Provide the [x, y] coordinate of the cell's center where the given text is located.  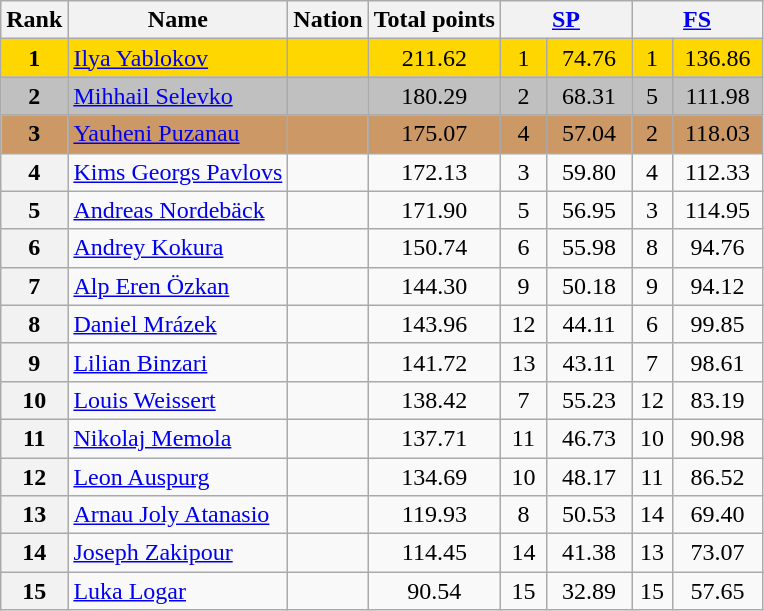
Total points [434, 20]
Ilya Yablokov [178, 58]
114.95 [717, 210]
94.12 [717, 286]
112.33 [717, 172]
143.96 [434, 324]
57.04 [588, 134]
46.73 [588, 438]
57.65 [717, 591]
118.03 [717, 134]
90.54 [434, 591]
Rank [34, 20]
Andreas Nordebäck [178, 210]
144.30 [434, 286]
SP [566, 20]
41.38 [588, 553]
Leon Auspurg [178, 477]
48.17 [588, 477]
141.72 [434, 362]
86.52 [717, 477]
Louis Weissert [178, 400]
Nation [328, 20]
Luka Logar [178, 591]
83.19 [717, 400]
56.95 [588, 210]
136.86 [717, 58]
32.89 [588, 591]
111.98 [717, 96]
73.07 [717, 553]
50.18 [588, 286]
Nikolaj Memola [178, 438]
Joseph Zakipour [178, 553]
FS [698, 20]
90.98 [717, 438]
171.90 [434, 210]
Andrey Kokura [178, 248]
98.61 [717, 362]
Alp Eren Özkan [178, 286]
Arnau Joly Atanasio [178, 515]
150.74 [434, 248]
114.45 [434, 553]
Lilian Binzari [178, 362]
68.31 [588, 96]
43.11 [588, 362]
Name [178, 20]
175.07 [434, 134]
Kims Georgs Pavlovs [178, 172]
119.93 [434, 515]
137.71 [434, 438]
99.85 [717, 324]
69.40 [717, 515]
Daniel Mrázek [178, 324]
138.42 [434, 400]
134.69 [434, 477]
211.62 [434, 58]
180.29 [434, 96]
Mihhail Selevko [178, 96]
172.13 [434, 172]
55.23 [588, 400]
44.11 [588, 324]
50.53 [588, 515]
74.76 [588, 58]
59.80 [588, 172]
94.76 [717, 248]
Yauheni Puzanau [178, 134]
55.98 [588, 248]
